Extract the [X, Y] coordinate from the center of the cell holding the provided text.  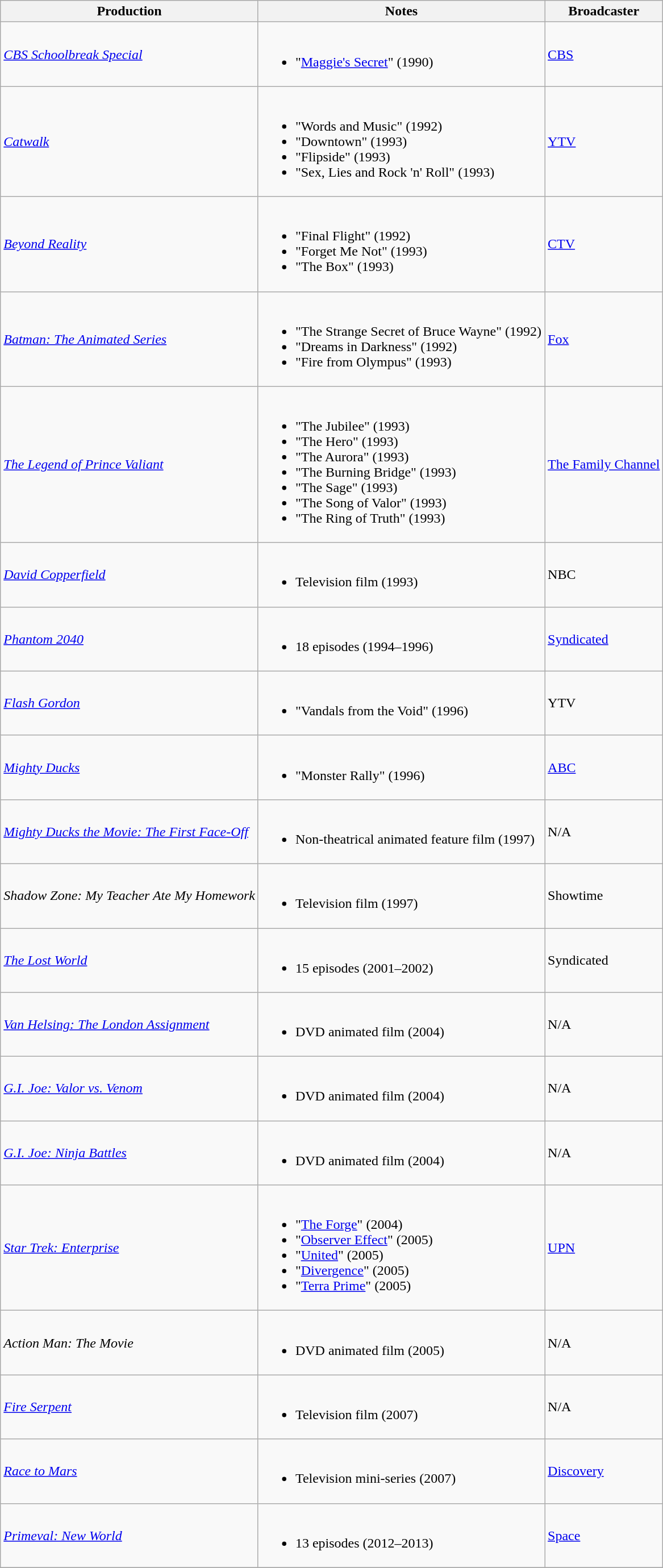
UPN [604, 1248]
Television film (1997) [401, 895]
Fire Serpent [130, 1407]
18 episodes (1994–1996) [401, 639]
Race to Mars [130, 1471]
Non-theatrical animated feature film (1997) [401, 832]
Shadow Zone: My Teacher Ate My Homework [130, 895]
"Monster Rally" (1996) [401, 767]
Mighty Ducks [130, 767]
13 episodes (2012–2013) [401, 1535]
The Family Channel [604, 465]
Catwalk [130, 141]
Television film (1993) [401, 575]
CBS Schoolbreak Special [130, 55]
Production [130, 11]
"The Strange Secret of Bruce Wayne" (1992)"Dreams in Darkness" (1992)"Fire from Olympus" (1993) [401, 339]
Notes [401, 11]
Beyond Reality [130, 244]
David Copperfield [130, 575]
"Maggie's Secret" (1990) [401, 55]
Primeval: New World [130, 1535]
CTV [604, 244]
15 episodes (2001–2002) [401, 960]
Van Helsing: The London Assignment [130, 1025]
DVD animated film (2005) [401, 1343]
Space [604, 1535]
ABC [604, 767]
"Words and Music" (1992)"Downtown" (1993)"Flipside" (1993)"Sex, Lies and Rock 'n' Roll" (1993) [401, 141]
NBC [604, 575]
Batman: The Animated Series [130, 339]
Flash Gordon [130, 703]
Action Man: The Movie [130, 1343]
Star Trek: Enterprise [130, 1248]
Discovery [604, 1471]
The Lost World [130, 960]
"The Forge" (2004)"Observer Effect" (2005)"United" (2005)"Divergence" (2005)"Terra Prime" (2005) [401, 1248]
Fox [604, 339]
CBS [604, 55]
Television mini-series (2007) [401, 1471]
"Vandals from the Void" (1996) [401, 703]
Mighty Ducks the Movie: The First Face-Off [130, 832]
Television film (2007) [401, 1407]
G.I. Joe: Ninja Battles [130, 1153]
Phantom 2040 [130, 639]
The Legend of Prince Valiant [130, 465]
Broadcaster [604, 11]
"Final Flight" (1992)"Forget Me Not" (1993)"The Box" (1993) [401, 244]
Showtime [604, 895]
G.I. Joe: Valor vs. Venom [130, 1089]
